Extract the [X, Y] coordinate from the center of the cell holding the provided text.  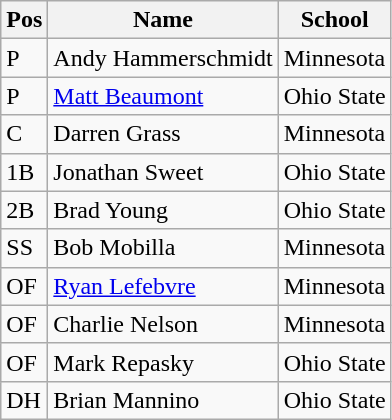
Ryan Lefebvre [163, 286]
Pos [24, 20]
2B [24, 210]
Jonathan Sweet [163, 172]
Brad Young [163, 210]
Andy Hammerschmidt [163, 58]
C [24, 134]
SS [24, 248]
1B [24, 172]
DH [24, 400]
School [334, 20]
Brian Mannino [163, 400]
Bob Mobilla [163, 248]
Darren Grass [163, 134]
Matt Beaumont [163, 96]
Charlie Nelson [163, 324]
Mark Repasky [163, 362]
Name [163, 20]
